Identify which cell holds the provided text, then report its [x, y] central coordinate. 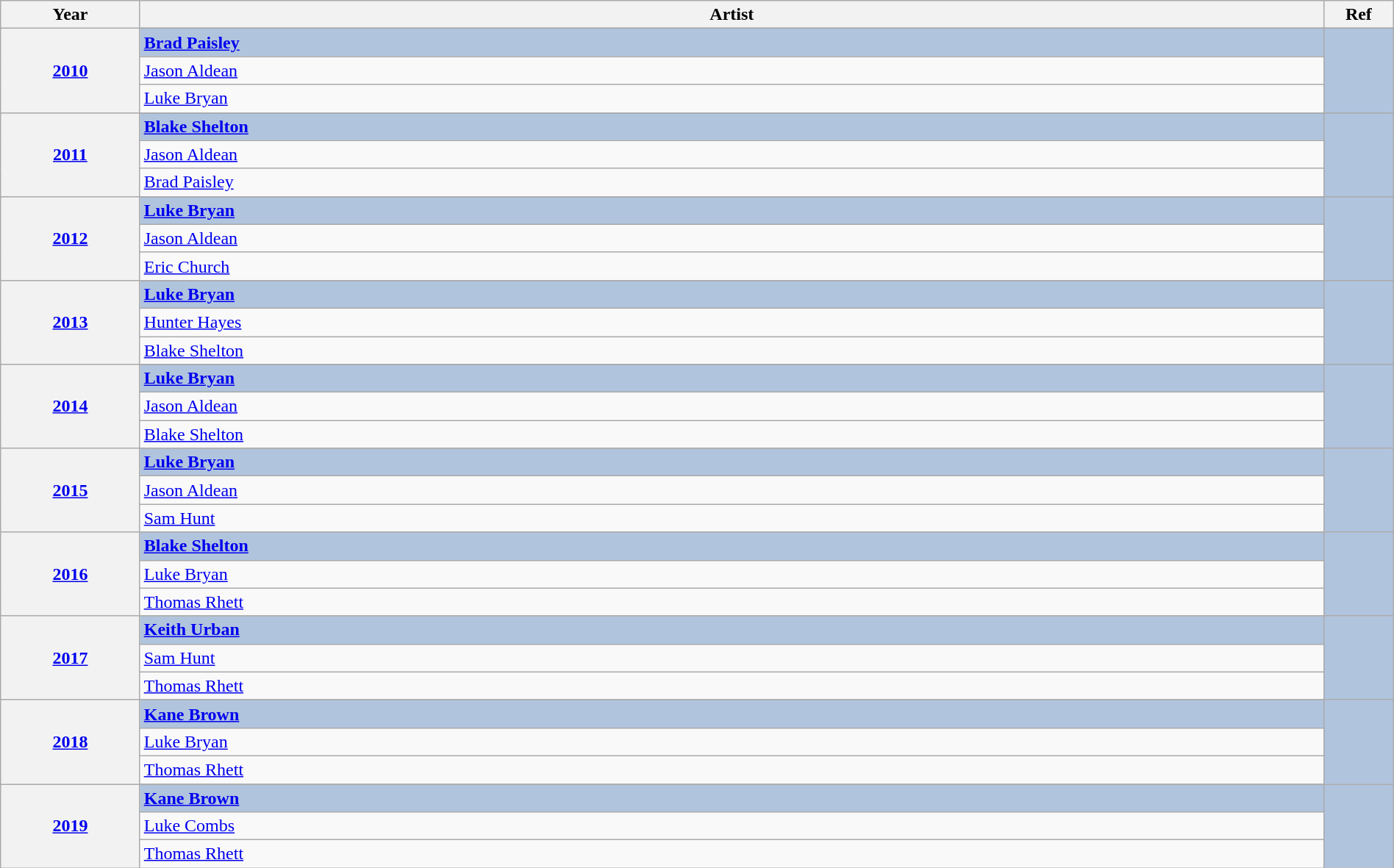
2011 [71, 154]
2018 [71, 742]
Luke Combs [732, 826]
2017 [71, 658]
2010 [71, 71]
2012 [71, 238]
2013 [71, 322]
Artist [732, 15]
2014 [71, 406]
Eric Church [732, 266]
2016 [71, 574]
Year [71, 15]
Hunter Hayes [732, 322]
Ref [1359, 15]
Keith Urban [732, 630]
2019 [71, 825]
2015 [71, 490]
